Return the (X, Y) coordinate for the center point of the cell that contains the specified text.  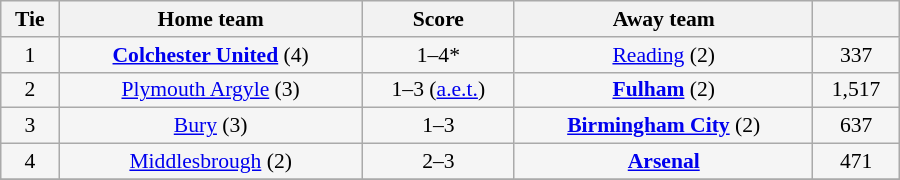
Away team (663, 19)
1–3 (a.e.t.) (438, 90)
Score (438, 19)
1–4* (438, 55)
Fulham (2) (663, 90)
Home team (210, 19)
2–3 (438, 162)
Plymouth Argyle (3) (210, 90)
637 (856, 126)
471 (856, 162)
1,517 (856, 90)
Bury (3) (210, 126)
4 (30, 162)
1–3 (438, 126)
Tie (30, 19)
Reading (2) (663, 55)
Arsenal (663, 162)
Middlesbrough (2) (210, 162)
1 (30, 55)
337 (856, 55)
3 (30, 126)
2 (30, 90)
Colchester United (4) (210, 55)
Birmingham City (2) (663, 126)
